Locate the cell with the specified text and output its (X, Y) center coordinate. 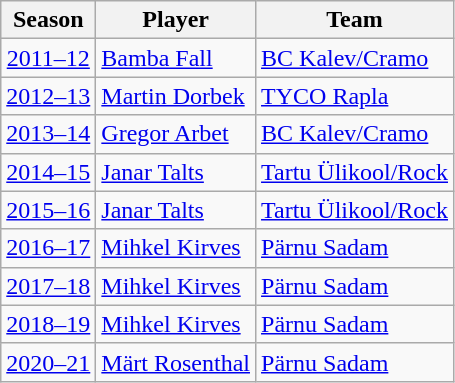
Team (355, 20)
2018–19 (48, 324)
2020–21 (48, 362)
Season (48, 20)
TYCO Rapla (355, 96)
2014–15 (48, 172)
Player (176, 20)
2011–12 (48, 58)
2015–16 (48, 210)
2017–18 (48, 286)
Martin Dorbek (176, 96)
Bamba Fall (176, 58)
2016–17 (48, 248)
2013–14 (48, 134)
2012–13 (48, 96)
Gregor Arbet (176, 134)
Märt Rosenthal (176, 362)
